Find where the given text appears and provide that cell's center as (x, y) coordinate. 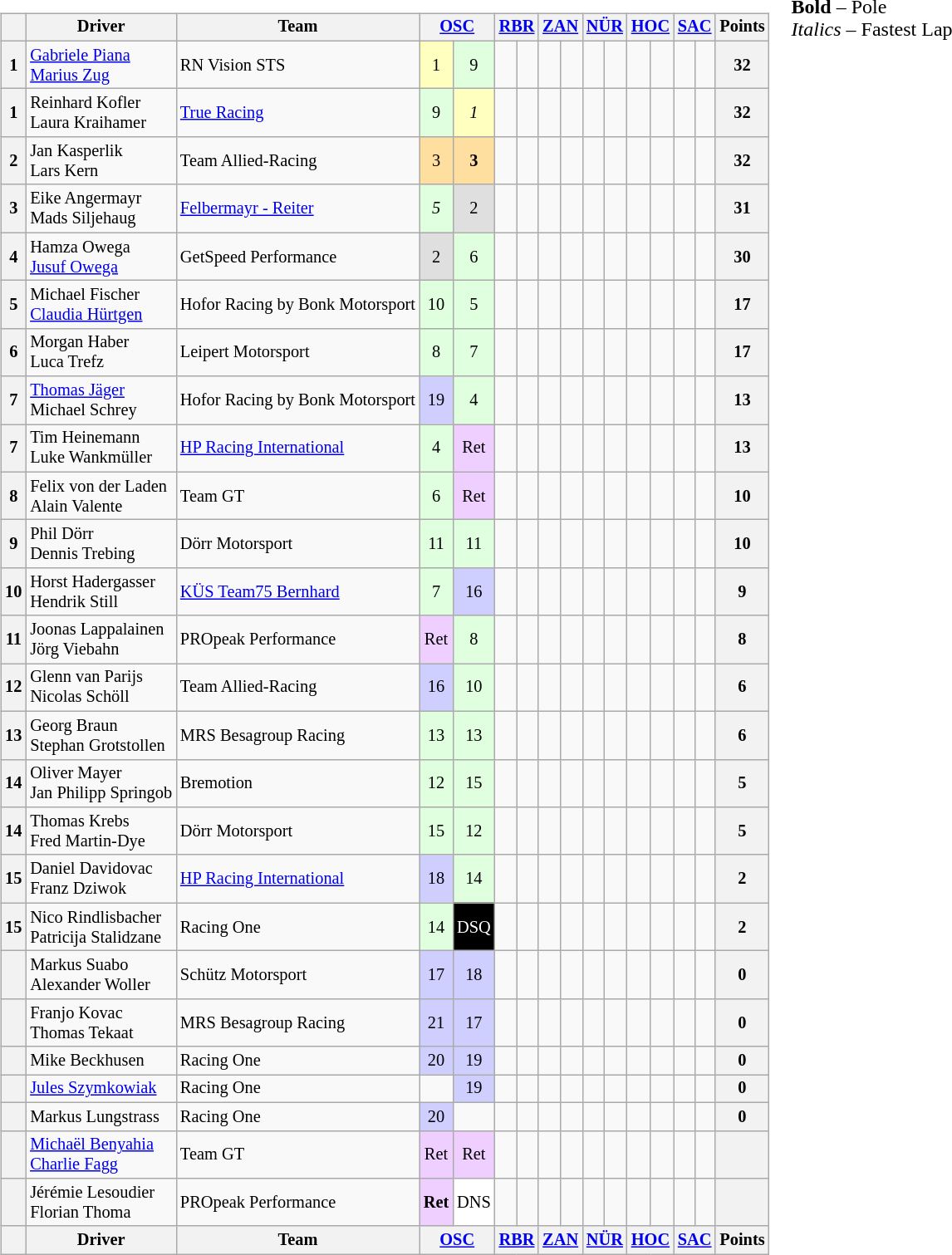
RN Vision STS (297, 65)
Jan Kasperlik Lars Kern (101, 161)
Jérémie Lesoudier Florian Thoma (101, 1203)
Bremotion (297, 783)
Daniel Davidovac Franz Dziwok (101, 879)
Hamza Owega Jusuf Owega (101, 257)
Phil Dörr Dennis Trebing (101, 544)
Horst Hadergasser Hendrik Still (101, 592)
30 (742, 257)
Eike Angermayr Mads Siljehaug (101, 208)
Franjo Kovac Thomas Tekaat (101, 1022)
Leipert Motorsport (297, 352)
Gabriele Piana Marius Zug (101, 65)
21 (436, 1022)
Schütz Motorsport (297, 975)
Thomas Krebs Fred Martin-Dye (101, 831)
GetSpeed Performance (297, 257)
KÜS Team75 Bernhard (297, 592)
Georg Braun Stephan Grotstollen (101, 735)
Michael Fischer Claudia Hürtgen (101, 305)
Mike Beckhusen (101, 1061)
Nico Rindlisbacher Patricija Stalidzane (101, 927)
Markus Suabo Alexander Woller (101, 975)
Felbermayr - Reiter (297, 208)
Morgan Haber Luca Trefz (101, 352)
31 (742, 208)
Oliver Mayer Jan Philipp Springob (101, 783)
True Racing (297, 113)
Felix von der Laden Alain Valente (101, 496)
Thomas Jäger Michael Schrey (101, 400)
Reinhard Kofler Laura Kraihamer (101, 113)
Tim Heinemann Luke Wankmüller (101, 449)
Markus Lungstrass (101, 1116)
DNS (474, 1203)
Jules Szymkowiak (101, 1089)
DSQ (474, 927)
Michaël Benyahia Charlie Fagg (101, 1155)
Glenn van Parijs Nicolas Schöll (101, 688)
Joonas Lappalainen Jörg Viebahn (101, 640)
